For the text-containing cell, return its midpoint in [X, Y] coordinate format. 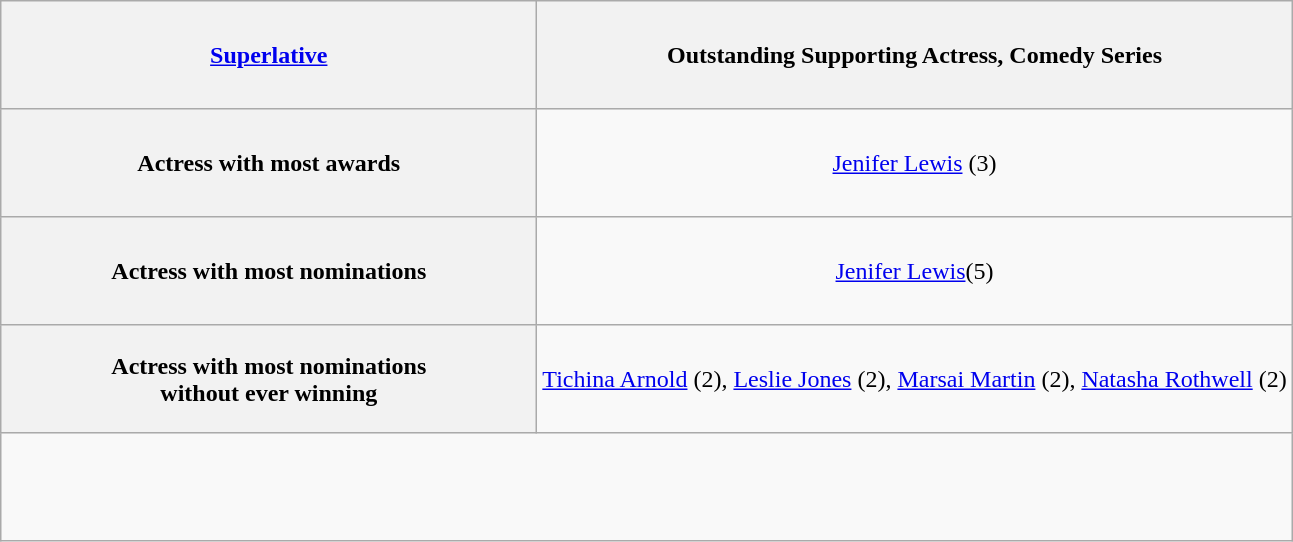
Superlative [269, 55]
Jenifer Lewis(5) [914, 271]
Actress with most nominations without ever winning [269, 379]
Tichina Arnold (2), Leslie Jones (2), Marsai Martin (2), Natasha Rothwell (2) [914, 379]
Actress with most nominations [269, 271]
Outstanding Supporting Actress, Comedy Series [914, 55]
Jenifer Lewis (3) [914, 163]
Actress with most awards [269, 163]
